Provide the (X, Y) coordinate of the cell's center where the given text is located.  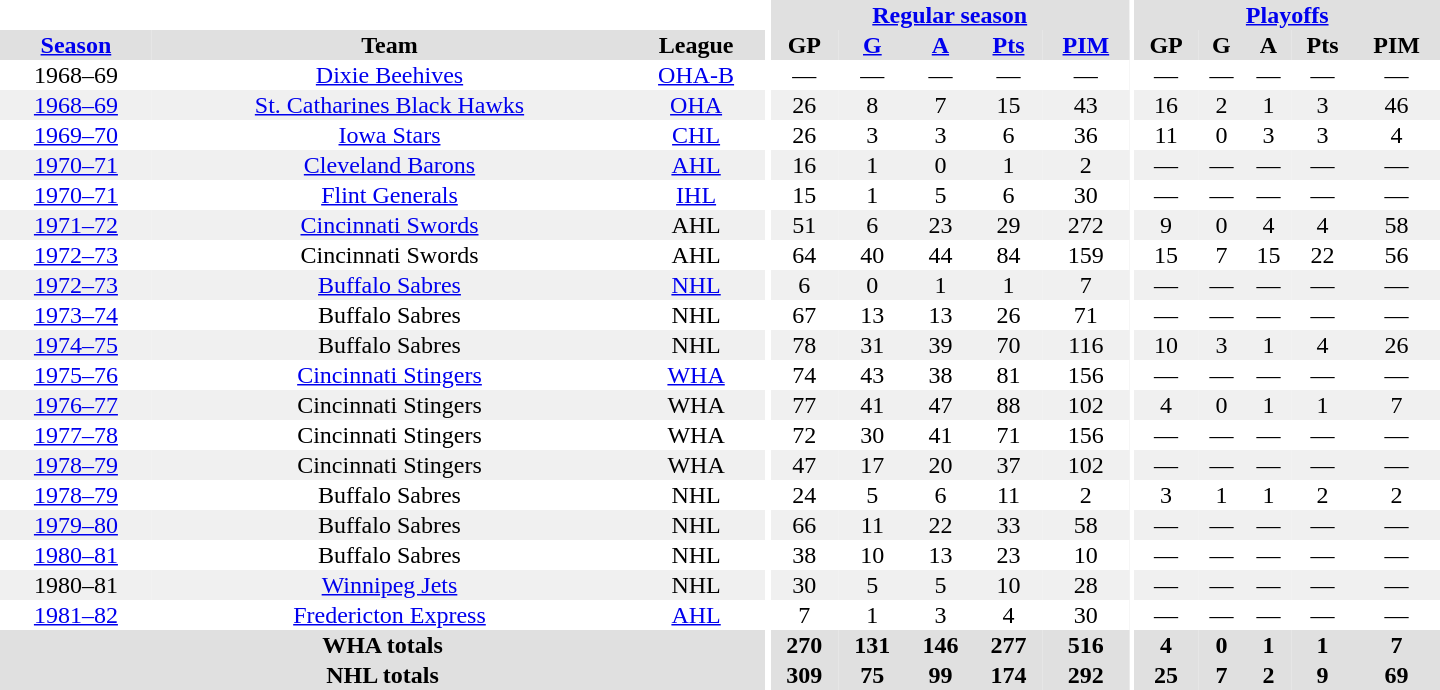
72 (804, 435)
Iowa Stars (390, 135)
66 (804, 525)
270 (804, 645)
1977–78 (76, 435)
39 (940, 345)
Winnipeg Jets (390, 585)
159 (1086, 255)
78 (804, 345)
28 (1086, 585)
1973–74 (76, 315)
Team (390, 45)
Season (76, 45)
56 (1396, 255)
Cleveland Barons (390, 165)
75 (872, 675)
1974–75 (76, 345)
46 (1396, 105)
277 (1008, 645)
IHL (696, 195)
20 (940, 465)
OHA (696, 105)
Dixie Beehives (390, 75)
1976–77 (76, 405)
24 (804, 495)
81 (1008, 375)
1975–76 (76, 375)
36 (1086, 135)
Regular season (950, 15)
292 (1086, 675)
29 (1008, 225)
Flint Generals (390, 195)
St. Catharines Black Hawks (390, 105)
88 (1008, 405)
8 (872, 105)
League (696, 45)
44 (940, 255)
64 (804, 255)
40 (872, 255)
309 (804, 675)
67 (804, 315)
33 (1008, 525)
1979–80 (76, 525)
69 (1396, 675)
74 (804, 375)
70 (1008, 345)
174 (1008, 675)
1981–82 (76, 615)
25 (1166, 675)
CHL (696, 135)
37 (1008, 465)
272 (1086, 225)
Playoffs (1287, 15)
99 (940, 675)
Fredericton Express (390, 615)
51 (804, 225)
NHL totals (382, 675)
116 (1086, 345)
146 (940, 645)
31 (872, 345)
WHA totals (382, 645)
84 (1008, 255)
1971–72 (76, 225)
1969–70 (76, 135)
516 (1086, 645)
77 (804, 405)
17 (872, 465)
131 (872, 645)
OHA-B (696, 75)
